Detect which cell encompasses the target text, then output its [x, y] center coordinate. 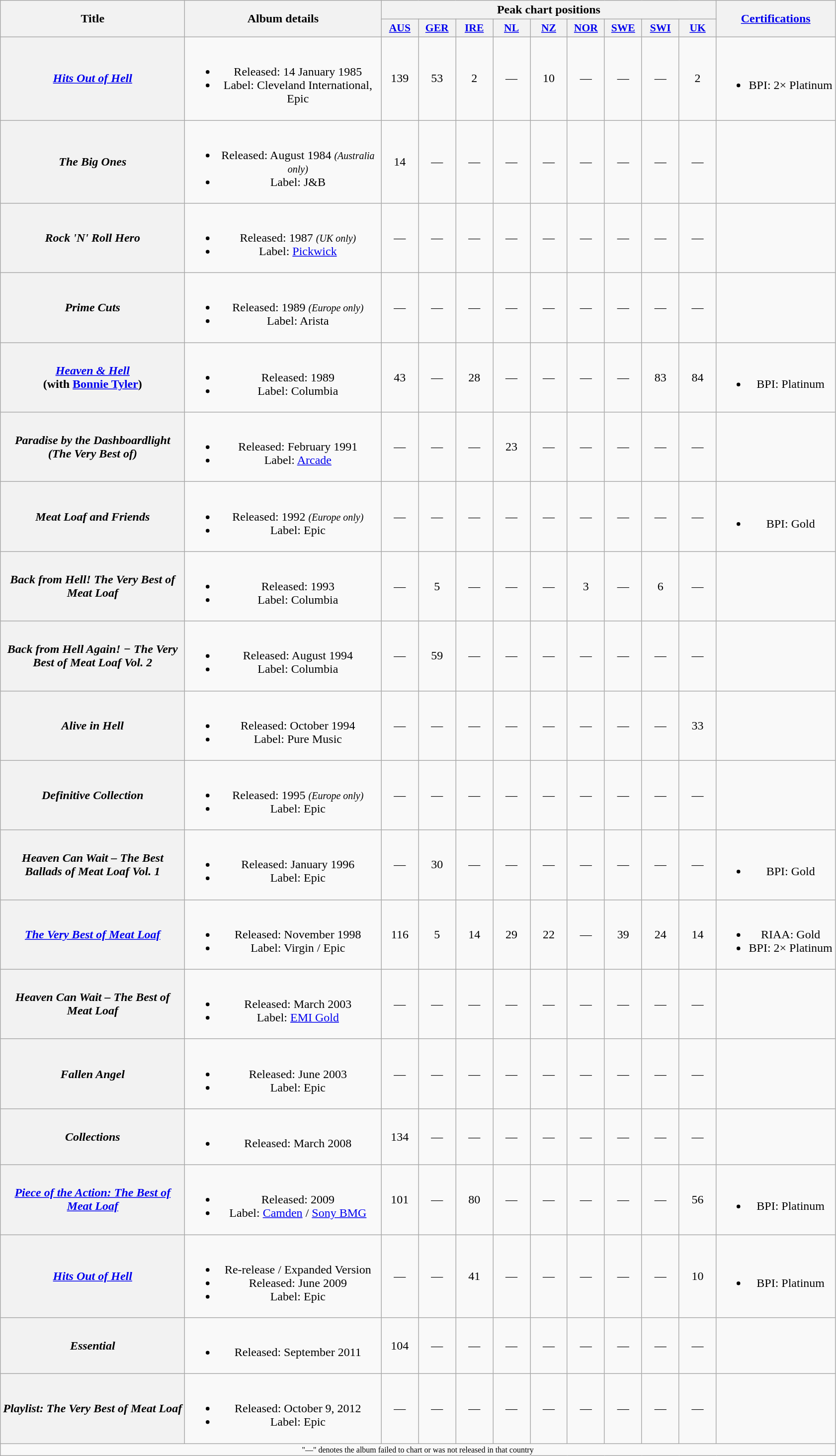
GER [437, 28]
Released: June 2003Label: Epic [283, 1074]
Prime Cuts [92, 308]
83 [660, 377]
Rock 'N' Roll Hero [92, 238]
SWI [660, 28]
Released: September 2011 [283, 1346]
56 [698, 1199]
The Very Best of Meat Loaf [92, 934]
Certifications [775, 19]
Title [92, 19]
Piece of the Action: The Best of Meat Loaf [92, 1199]
Released: March 2003Label: EMI Gold [283, 1004]
30 [437, 865]
Released: 1993Label: Columbia [283, 586]
NOR [585, 28]
Released: 1992 (Europe only)Label: Epic [283, 517]
IRE [474, 28]
139 [400, 79]
SWE [623, 28]
101 [400, 1199]
The Big Ones [92, 162]
116 [400, 934]
6 [660, 586]
Released: 1989 (Europe only)Label: Arista [283, 308]
59 [437, 656]
Heaven Can Wait – The Best Ballads of Meat Loaf Vol. 1 [92, 865]
Released: August 1994Label: Columbia [283, 656]
NL [512, 28]
Released: 2009Label: Camden / Sony BMG [283, 1199]
33 [698, 726]
Released: November 1998Label: Virgin / Epic [283, 934]
28 [474, 377]
Released: 1987 (UK only)Label: Pickwick [283, 238]
Released: March 2008 [283, 1137]
Back from Hell! The Very Best of Meat Loaf [92, 586]
53 [437, 79]
Fallen Angel [92, 1074]
Back from Hell Again! − The Very Best of Meat Loaf Vol. 2 [92, 656]
"—" denotes the album failed to chart or was not released in that country [418, 1450]
Peak chart positions [549, 10]
84 [698, 377]
Heaven & Hell (with Bonnie Tyler) [92, 377]
UK [698, 28]
Released: August 1984 (Australia only)Label: J&B [283, 162]
NZ [549, 28]
Released: 1989Label: Columbia [283, 377]
Paradise by the Dashboardlight (The Very Best of) [92, 447]
Collections [92, 1137]
23 [512, 447]
Album details [283, 19]
Alive in Hell [92, 726]
80 [474, 1199]
Meat Loaf and Friends [92, 517]
AUS [400, 28]
Re-release / Expanded VersionReleased: June 2009Label: Epic [283, 1276]
39 [623, 934]
Definitive Collection [92, 795]
Essential [92, 1346]
Released: 14 January 1985Label: Cleveland International, Epic [283, 79]
Released: October 9, 2012Label: Epic [283, 1409]
Released: 1995 (Europe only)Label: Epic [283, 795]
104 [400, 1346]
BPI: 2× Platinum [775, 79]
43 [400, 377]
29 [512, 934]
Heaven Can Wait – The Best of Meat Loaf [92, 1004]
134 [400, 1137]
3 [585, 586]
41 [474, 1276]
Released: January 1996Label: Epic [283, 865]
RIAA: GoldBPI: 2× Platinum [775, 934]
Playlist: The Very Best of Meat Loaf [92, 1409]
Released: October 1994Label: Pure Music [283, 726]
22 [549, 934]
24 [660, 934]
Released: February 1991Label: Arcade [283, 447]
